Provide the (x, y) coordinate of the cell's center where the given text is located.  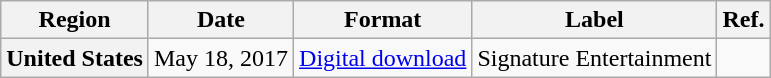
Region (75, 20)
Label (594, 20)
Signature Entertainment (594, 58)
Digital download (383, 58)
Format (383, 20)
May 18, 2017 (220, 58)
Ref. (744, 20)
United States (75, 58)
Date (220, 20)
